Pinpoint the cell where the given text exists, returning its [x, y] midpoint coordinate. 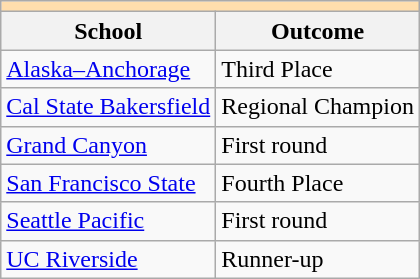
UC Riverside [108, 259]
Runner-up [318, 259]
Regional Champion [318, 107]
Alaska–Anchorage [108, 69]
Seattle Pacific [108, 221]
San Francisco State [108, 183]
Fourth Place [318, 183]
Third Place [318, 69]
School [108, 31]
Cal State Bakersfield [108, 107]
Grand Canyon [108, 145]
Outcome [318, 31]
